Scan for the cell matching the given text and deliver its [x, y] coordinate at center. 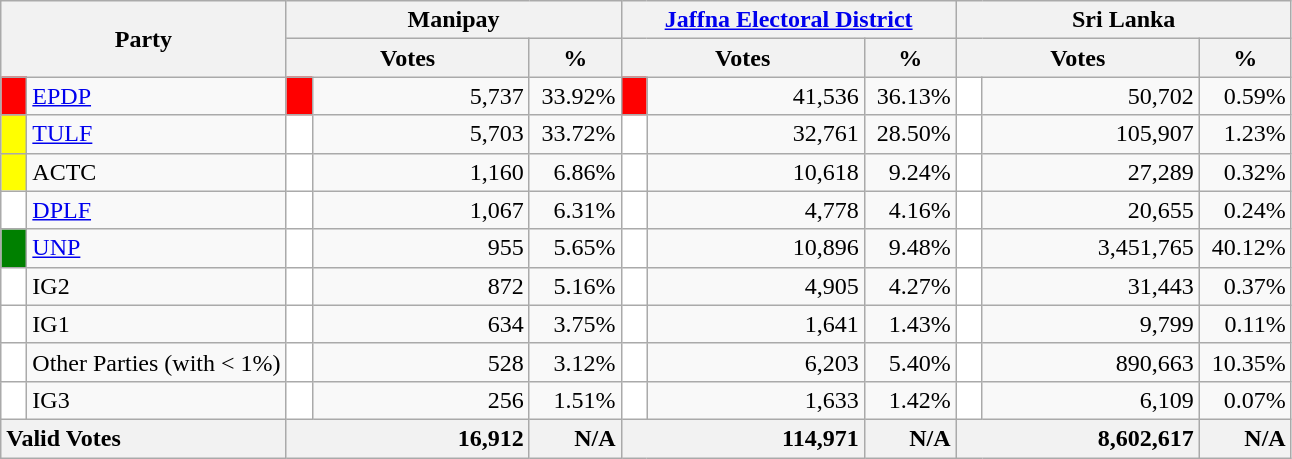
41,536 [756, 96]
6,203 [756, 362]
4,778 [756, 210]
16,912 [408, 438]
Jaffna Electoral District [788, 20]
1.43% [910, 324]
256 [420, 400]
10,896 [756, 248]
3.75% [575, 324]
40.12% [1245, 248]
5.40% [910, 362]
DPLF [156, 210]
EPDP [156, 96]
114,971 [742, 438]
955 [420, 248]
Valid Votes [144, 438]
31,443 [1090, 286]
10,618 [756, 172]
1.42% [910, 400]
27,289 [1090, 172]
9,799 [1090, 324]
36.13% [910, 96]
50,702 [1090, 96]
0.07% [1245, 400]
10.35% [1245, 362]
UNP [156, 248]
4.16% [910, 210]
Sri Lanka [1124, 20]
105,907 [1090, 134]
3,451,765 [1090, 248]
5.65% [575, 248]
TULF [156, 134]
890,663 [1090, 362]
5,703 [420, 134]
IG1 [156, 324]
Party [144, 39]
28.50% [910, 134]
Manipay [454, 20]
33.92% [575, 96]
6.86% [575, 172]
8,602,617 [1078, 438]
6,109 [1090, 400]
ACTC [156, 172]
9.24% [910, 172]
6.31% [575, 210]
634 [420, 324]
4,905 [756, 286]
528 [420, 362]
33.72% [575, 134]
1,160 [420, 172]
0.37% [1245, 286]
1.23% [1245, 134]
0.59% [1245, 96]
5,737 [420, 96]
9.48% [910, 248]
1,067 [420, 210]
0.24% [1245, 210]
872 [420, 286]
32,761 [756, 134]
1,641 [756, 324]
20,655 [1090, 210]
0.11% [1245, 324]
4.27% [910, 286]
5.16% [575, 286]
0.32% [1245, 172]
Other Parties (with < 1%) [156, 362]
1.51% [575, 400]
3.12% [575, 362]
IG3 [156, 400]
IG2 [156, 286]
1,633 [756, 400]
